Return (x, y) of the center of cell containing provided text 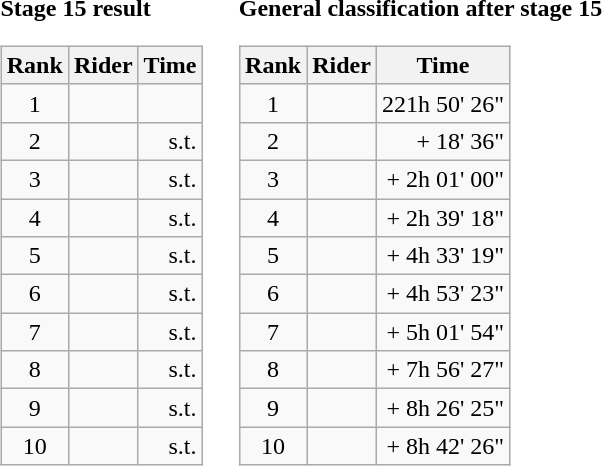
+ 18' 36" (442, 141)
+ 7h 56' 27" (442, 370)
+ 4h 33' 19" (442, 256)
+ 4h 53' 23" (442, 294)
+ 8h 26' 25" (442, 408)
+ 5h 01' 54" (442, 332)
+ 2h 01' 00" (442, 179)
+ 8h 42' 26" (442, 446)
+ 2h 39' 18" (442, 217)
221h 50' 26" (442, 103)
